Output the [x, y] coordinate of the center of the cell containing the given text.  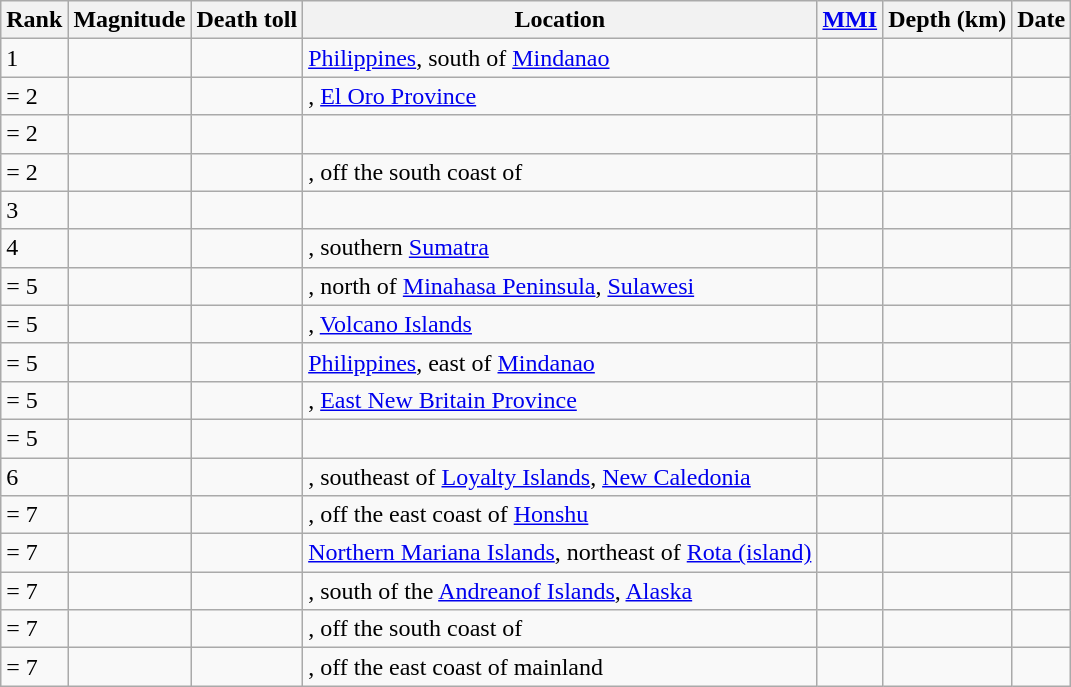
, East New Britain Province [560, 400]
6 [34, 477]
MMI [850, 20]
, south of the Andreanof Islands, Alaska [560, 591]
Northern Mariana Islands, northeast of Rota (island) [560, 553]
Location [560, 20]
4 [34, 248]
Date [1042, 20]
Philippines, east of Mindanao [560, 362]
, off the east coast of mainland [560, 667]
Rank [34, 20]
Depth (km) [948, 20]
3 [34, 210]
Death toll [247, 20]
, north of Minahasa Peninsula, Sulawesi [560, 286]
, El Oro Province [560, 96]
, Volcano Islands [560, 324]
1 [34, 58]
, off the east coast of Honshu [560, 515]
Philippines, south of Mindanao [560, 58]
Magnitude [130, 20]
, southern Sumatra [560, 248]
, southeast of Loyalty Islands, New Caledonia [560, 477]
